Identify which cell holds the provided text, then report its (x, y) central coordinate. 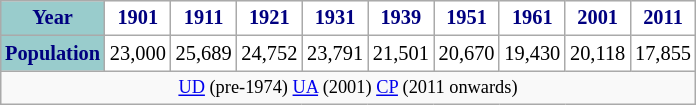
20,118 (598, 54)
2011 (663, 18)
25,689 (204, 54)
17,855 (663, 54)
23,791 (335, 54)
19,430 (532, 54)
Population (52, 54)
24,752 (269, 54)
20,670 (467, 54)
23,000 (138, 54)
1911 (204, 18)
1961 (532, 18)
1921 (269, 18)
1901 (138, 18)
1951 (467, 18)
1931 (335, 18)
21,501 (401, 54)
1939 (401, 18)
UD (pre-1974) UA (2001) CP (2011 onwards) (348, 88)
2001 (598, 18)
Year (52, 18)
